Determine the (x, y) coordinate at the center of the cell enclosing the given text.  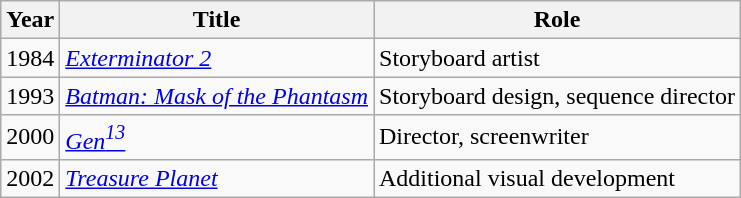
Role (558, 20)
2000 (30, 138)
Exterminator 2 (217, 58)
Batman: Mask of the Phantasm (217, 96)
2002 (30, 178)
1993 (30, 96)
Director, screenwriter (558, 138)
Additional visual development (558, 178)
Gen13 (217, 138)
Year (30, 20)
Title (217, 20)
Storyboard design, sequence director (558, 96)
Storyboard artist (558, 58)
Treasure Planet (217, 178)
1984 (30, 58)
